Capture the cell that displays the provided text and extract its [x, y] central coordinate. 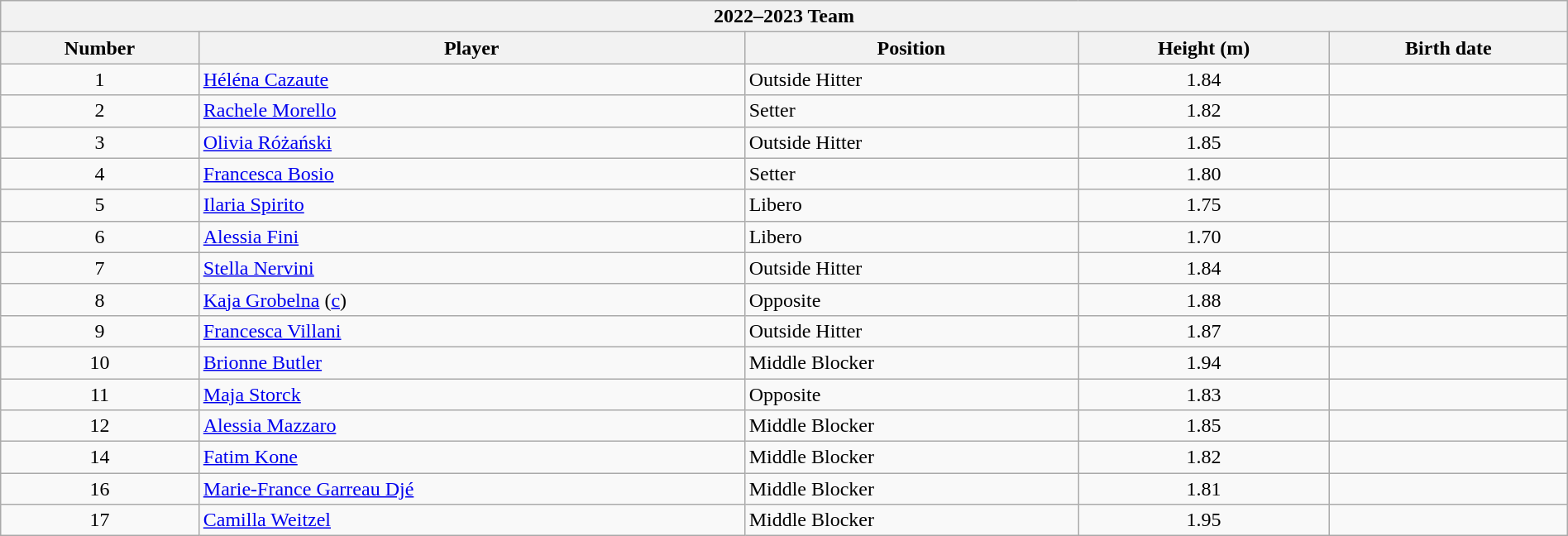
Kaja Grobelna (c) [471, 299]
Ilaria Spirito [471, 205]
1.94 [1204, 362]
1.81 [1204, 489]
10 [100, 362]
16 [100, 489]
Francesca Bosio [471, 174]
14 [100, 457]
Héléna Cazaute [471, 79]
1.95 [1204, 520]
Olivia Różański [471, 142]
Brionne Butler [471, 362]
1 [100, 79]
Position [911, 48]
8 [100, 299]
Number [100, 48]
1.80 [1204, 174]
7 [100, 268]
Camilla Weitzel [471, 520]
Francesca Villani [471, 331]
3 [100, 142]
1.75 [1204, 205]
12 [100, 426]
4 [100, 174]
1.87 [1204, 331]
5 [100, 205]
1.88 [1204, 299]
Stella Nervini [471, 268]
Alessia Fini [471, 237]
1.83 [1204, 395]
2 [100, 111]
11 [100, 395]
Marie-France Garreau Djé [471, 489]
Rachele Morello [471, 111]
2022–2023 Team [784, 17]
Height (m) [1204, 48]
Maja Storck [471, 395]
Player [471, 48]
17 [100, 520]
Birth date [1449, 48]
6 [100, 237]
9 [100, 331]
Fatim Kone [471, 457]
Alessia Mazzaro [471, 426]
1.70 [1204, 237]
